Find where the given text appears and provide that cell's center as [x, y] coordinate. 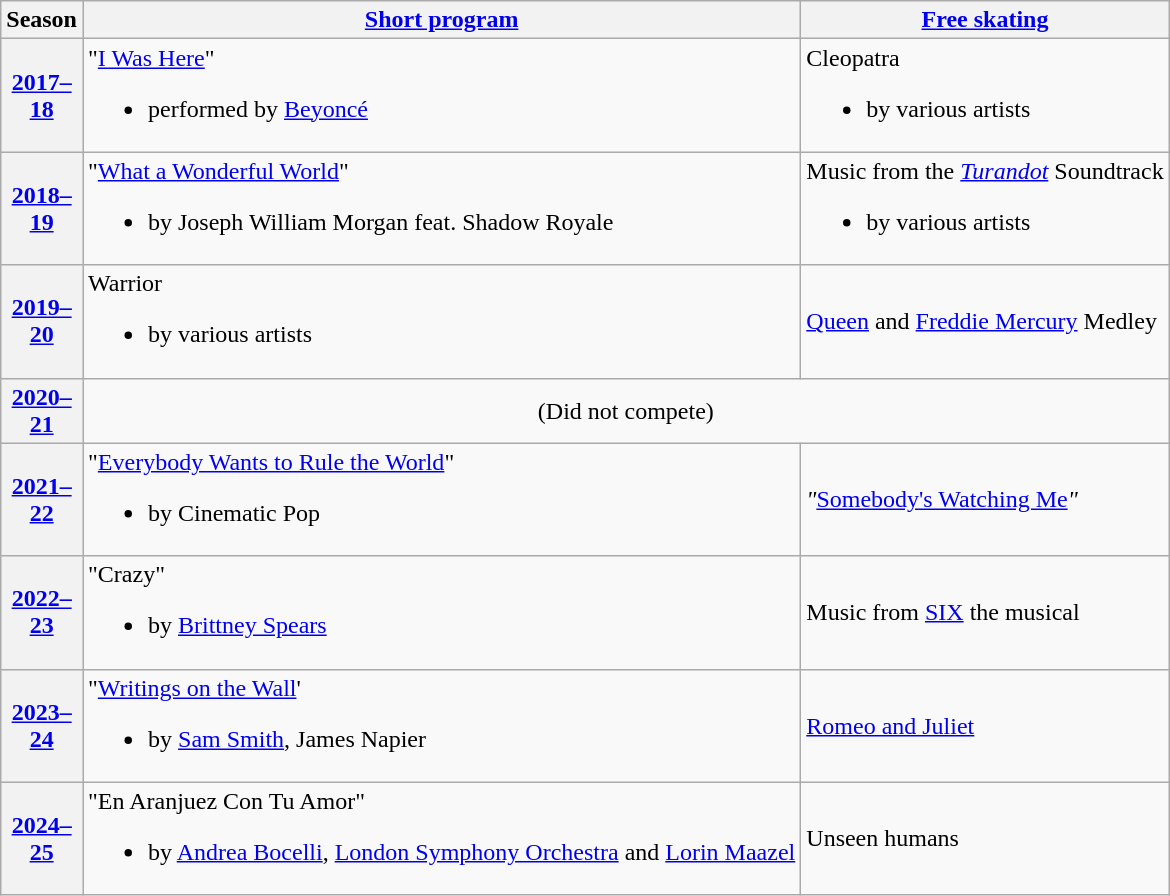
"Somebody's Watching Me" [985, 500]
Music from the Turandot Soundtrackby various artists [985, 208]
Music from SIX the musical [985, 612]
"What a Wonderful World"by Joseph William Morgan feat. Shadow Royale [441, 208]
2019–20 [42, 322]
2022–23 [42, 612]
"Writings on the Wall'by Sam Smith, James Napier [441, 726]
Short program [441, 20]
Warriorby various artists [441, 322]
Romeo and Juliet [985, 726]
"I Was Here"performed by Beyoncé [441, 96]
2018–19 [42, 208]
Free skating [985, 20]
Season [42, 20]
Cleopatraby various artists [985, 96]
"En Aranjuez Con Tu Amor"by Andrea Bocelli, London Symphony Orchestra and Lorin Maazel [441, 838]
(Did not compete) [626, 410]
Queen and Freddie Mercury Medley [985, 322]
2021–22 [42, 500]
2023–24 [42, 726]
2020–21 [42, 410]
"Crazy"by Brittney Spears [441, 612]
"Everybody Wants to Rule the World"by Cinematic Pop [441, 500]
2024–25 [42, 838]
Unseen humans [985, 838]
2017–18 [42, 96]
